Search for the cell housing the specified text and yield its (x, y) center coordinate. 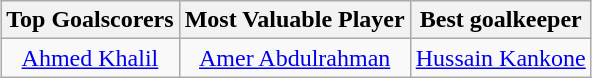
Amer Abdulrahman (294, 58)
Most Valuable Player (294, 20)
Hussain Kankone (500, 58)
Best goalkeeper (500, 20)
Ahmed Khalil (90, 58)
Top Goalscorers (90, 20)
